Detect which cell encompasses the target text, then output its (X, Y) center coordinate. 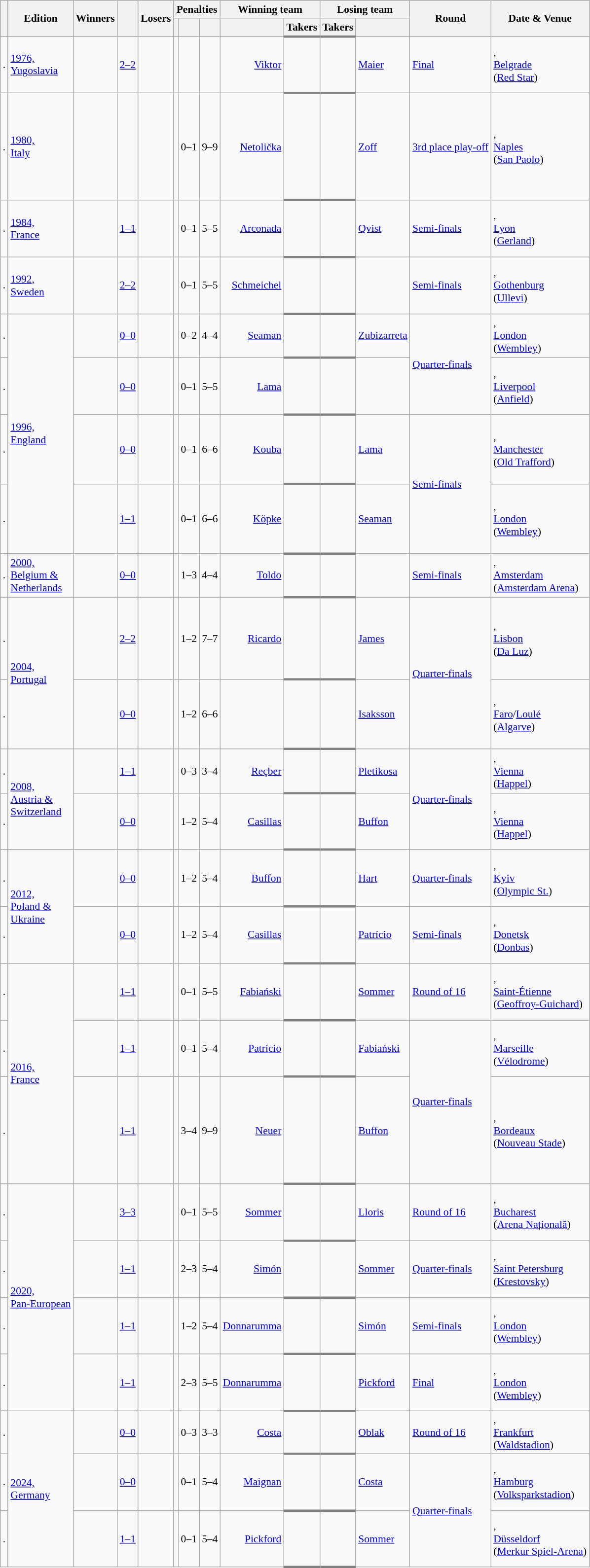
Viktor (253, 65)
Schmeichel (253, 285)
, Düsseldorf (Merkur Spiel-Arena) (540, 1538)
James (383, 639)
0–2 (189, 336)
2008, Austria & Switzerland (40, 800)
2020, Pan-European (40, 1297)
Hart (383, 879)
1992, Sweden (40, 285)
2024, Germany (40, 1489)
Losing team (365, 9)
Penalties (196, 9)
Zoff (383, 147)
, Saint-Étienne (Geoffroy-Guichard) (540, 992)
Qvist (383, 229)
Round (450, 19)
Zubizarreta (383, 336)
Isaksson (383, 714)
Lloris (383, 1212)
2016, France (40, 1074)
Toldo (253, 575)
Netolička (253, 147)
3rd place play-off (450, 147)
Date & Venue (540, 19)
Winners (96, 19)
, Hamburg (Volksparkstadion) (540, 1482)
, Donetsk (Donbas) (540, 935)
, Frankfurt (Waldstadion) (540, 1433)
1–3 (189, 575)
Arconada (253, 229)
Reçber (253, 771)
, Bordeaux (Nouveau Stade) (540, 1130)
, Gothenburg (Ullevi) (540, 285)
Neuer (253, 1130)
Pletikosa (383, 771)
1996, England (40, 433)
, Manchester (Old Trafford) (540, 450)
, Liverpool (Anfield) (540, 387)
Ricardo (253, 639)
Köpke (253, 519)
, Saint Petersburg (Krestovsky) (540, 1269)
, Naples (San Paolo) (540, 147)
Maignan (253, 1482)
1980, Italy (40, 147)
7–7 (210, 639)
, Faro/Loulé (Algarve) (540, 714)
2000, Belgium & Netherlands (40, 575)
, Kyiv (Olympic St.) (540, 879)
, Marseille (Vélodrome) (540, 1048)
, Lisbon (Da Luz) (540, 639)
2012, Poland & Ukraine (40, 907)
Winning team (270, 9)
, Amsterdam (Amsterdam Arena) (540, 575)
Maier (383, 65)
Kouba (253, 450)
1976, Yugoslavia (40, 65)
, Bucharest (Arena Națională) (540, 1212)
Oblak (383, 1433)
, Lyon (Gerland) (540, 229)
2004, Portugal (40, 674)
Losers (156, 19)
, Belgrade (Red Star) (540, 65)
Edition (40, 19)
1984, France (40, 229)
